Find where the given text appears and provide that cell's center as [x, y] coordinate. 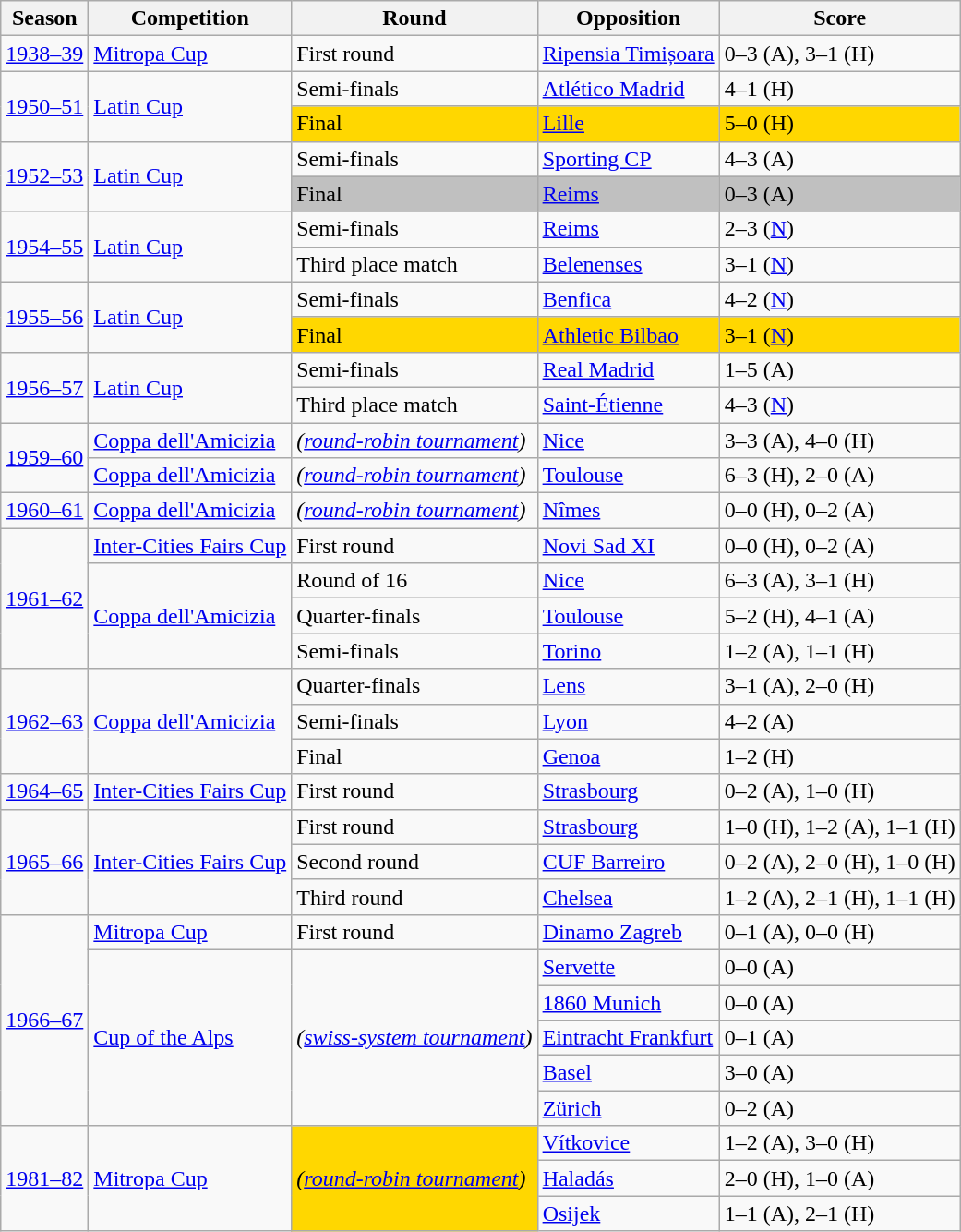
1956–57 [44, 387]
4–2 (N) [840, 299]
6–3 (A), 3–1 (H) [840, 581]
Dinamo Zagreb [628, 932]
0–2 (A), 2–0 (H), 1–0 (H) [840, 862]
0–3 (A), 3–1 (H) [840, 54]
Osijek [628, 1214]
6–3 (H), 2–0 (A) [840, 476]
2–3 (N) [840, 229]
1965–66 [44, 862]
Zürich [628, 1108]
Athletic Bilbao [628, 334]
4–1 (H) [840, 89]
1954–55 [44, 247]
Score [840, 18]
Atlético Madrid [628, 89]
1–2 (H) [840, 756]
3–0 (A) [840, 1073]
Eintracht Frankfurt [628, 1038]
Real Madrid [628, 369]
4–2 (A) [840, 721]
Ripensia Timișoara [628, 54]
1955–56 [44, 317]
Second round [414, 862]
Genoa [628, 756]
0–2 (A) [840, 1108]
1–1 (A), 2–1 (H) [840, 1214]
1860 Munich [628, 1002]
1981–82 [44, 1178]
1964–65 [44, 791]
Basel [628, 1073]
Benfica [628, 299]
2–0 (H), 1–0 (A) [840, 1178]
1960–61 [44, 511]
Round of 16 [414, 581]
Torino [628, 651]
1938–39 [44, 54]
Novi Sad XI [628, 546]
1961–62 [44, 598]
1–2 (A), 3–0 (H) [840, 1143]
Saint-Étienne [628, 405]
1–0 (H), 1–2 (A), 1–1 (H) [840, 827]
1–2 (A), 2–1 (H), 1–1 (H) [840, 897]
Lens [628, 686]
Lille [628, 124]
Sporting CP [628, 159]
1–2 (A), 1–1 (H) [840, 651]
Third round [414, 897]
1952–53 [44, 176]
Round [414, 18]
Nîmes [628, 511]
1959–60 [44, 458]
Lyon [628, 721]
0–1 (A), 0–0 (H) [840, 932]
Opposition [628, 18]
5–0 (H) [840, 124]
0–1 (A) [840, 1038]
Servette [628, 967]
Haladás [628, 1178]
Belenenses [628, 264]
0–3 (A) [840, 194]
Chelsea [628, 897]
Season [44, 18]
1966–67 [44, 1020]
Competition [190, 18]
(swiss-system tournament) [414, 1037]
4–3 (N) [840, 405]
0–2 (A), 1–0 (H) [840, 791]
1950–51 [44, 106]
Vítkovice [628, 1143]
CUF Barreiro [628, 862]
3–1 (A), 2–0 (H) [840, 686]
1–5 (A) [840, 369]
Cup of the Alps [190, 1037]
4–3 (A) [840, 159]
3–3 (A), 4–0 (H) [840, 441]
5–2 (H), 4–1 (A) [840, 616]
1962–63 [44, 721]
